Identify which cell holds the provided text, then report its [X, Y] central coordinate. 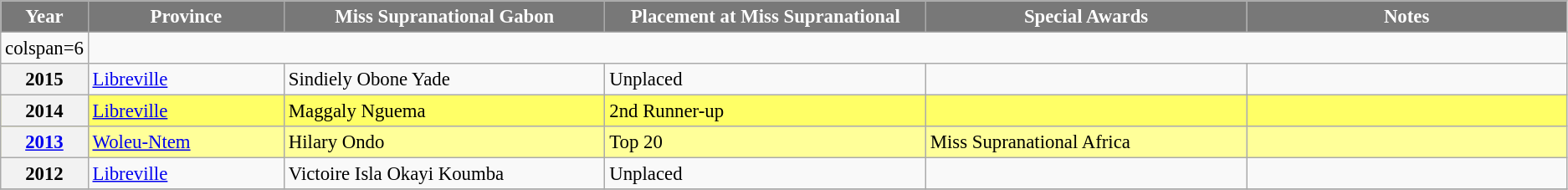
Province [186, 17]
Notes [1407, 17]
Victoire Isla Okayi Koumba [445, 174]
Hilary Ondo [445, 142]
2015 [44, 80]
Maggaly Nguema [445, 111]
Miss Supranational Africa [1086, 142]
Top 20 [765, 142]
Miss Supranational Gabon [445, 17]
Woleu-Ntem [186, 142]
2013 [44, 142]
2012 [44, 174]
Special Awards [1086, 17]
Sindiely Obone Yade [445, 80]
2014 [44, 111]
Year [44, 17]
2nd Runner-up [765, 111]
Placement at Miss Supranational [765, 17]
colspan=6 [44, 49]
